Return the (X, Y) coordinate for the center point of the cell that contains the specified text.  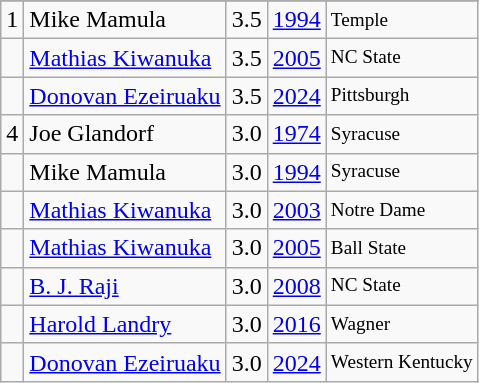
Pittsburgh (402, 96)
Harold Landry (125, 324)
Ball State (402, 248)
2016 (296, 324)
B. J. Raji (125, 286)
Temple (402, 20)
1974 (296, 134)
Joe Glandorf (125, 134)
Western Kentucky (402, 362)
4 (12, 134)
1 (12, 20)
2008 (296, 286)
Wagner (402, 324)
2003 (296, 210)
Notre Dame (402, 210)
